Detect which cell encompasses the target text, then output its (x, y) center coordinate. 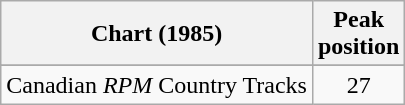
Peakposition (358, 34)
Chart (1985) (157, 34)
27 (358, 85)
Canadian RPM Country Tracks (157, 85)
